Capture the cell that displays the provided text and extract its (x, y) central coordinate. 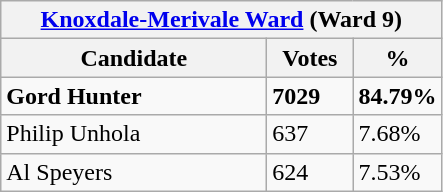
624 (310, 172)
Gord Hunter (134, 96)
% (398, 58)
Votes (310, 58)
7.68% (398, 134)
637 (310, 134)
Philip Unhola (134, 134)
84.79% (398, 96)
7.53% (398, 172)
Candidate (134, 58)
7029 (310, 96)
Knoxdale-Merivale Ward (Ward 9) (222, 20)
Al Speyers (134, 172)
